Provide the [x, y] coordinate of the cell's center where the given text is located.  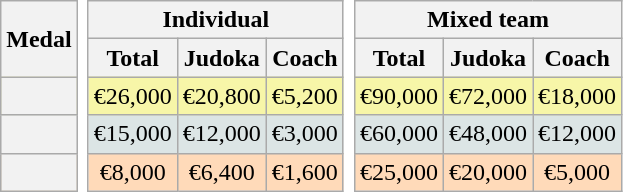
€5,000 [578, 172]
€5,200 [304, 96]
€6,400 [222, 172]
€20,000 [488, 172]
€1,600 [304, 172]
Individual [216, 20]
€72,000 [488, 96]
€15,000 [132, 134]
€3,000 [304, 134]
€8,000 [132, 172]
€25,000 [398, 172]
Mixed team [488, 20]
Medal [39, 39]
€20,800 [222, 96]
€60,000 [398, 134]
€26,000 [132, 96]
€18,000 [578, 96]
€48,000 [488, 134]
€90,000 [398, 96]
